Identify which cell holds the provided text, then report its [x, y] central coordinate. 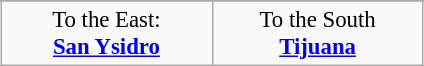
To the SouthTijuana [318, 34]
To the East:San Ysidro [106, 34]
